Determine the (X, Y) coordinate at the center of the cell enclosing the given text.  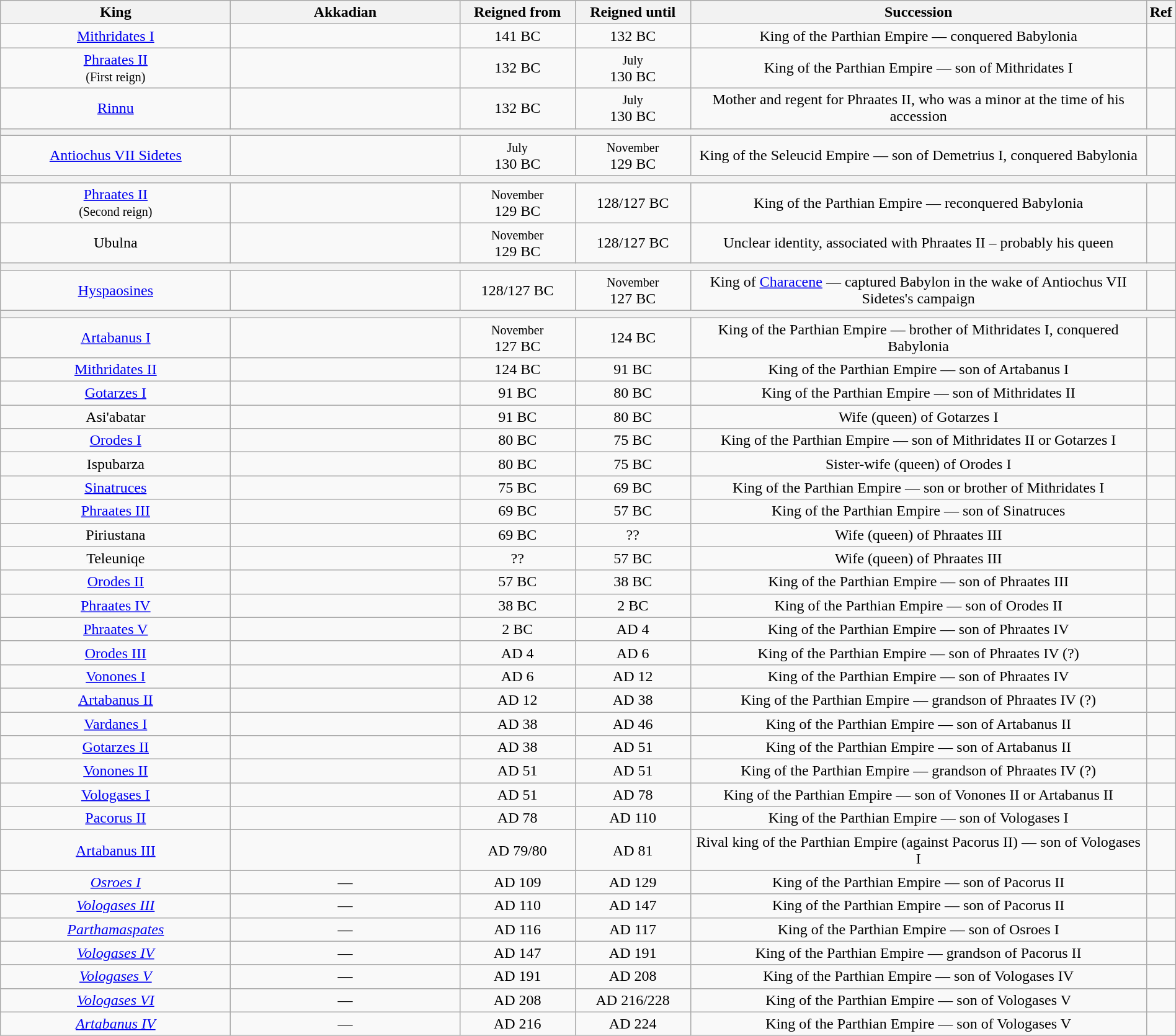
Pacorus II (115, 818)
King of the Parthian Empire — son of Vonones II or Artabanus II (918, 795)
AD 81 (633, 850)
Rinnu (115, 108)
King of the Parthian Empire — reconquered Babylonia (918, 202)
Mother and regent for Phraates II, who was a minor at the time of his accession (918, 108)
Rival king of the Parthian Empire (against Pacorus II) — son of Vologases I (918, 850)
King of Characene — captured Babylon in the wake of Antiochus VII Sidetes's campaign (918, 290)
Reigned from (517, 12)
King of the Parthian Empire — son of Artabanus I (918, 370)
King of the Parthian Empire — son of Orodes II (918, 605)
AD 116 (517, 929)
Phraates III (115, 511)
Phraates II(Second reign) (115, 202)
Unclear identity, associated with Phraates II – probably his queen (918, 243)
Phraates IV (115, 605)
Succession (918, 12)
AD 46 (633, 724)
King of the Parthian Empire — son of Mithridates II or Gotarzes I (918, 440)
King of the Parthian Empire — son of Mithridates I (918, 68)
Phraates V (115, 629)
141 BC (517, 36)
Ubulna (115, 243)
King of the Parthian Empire — conquered Babylonia (918, 36)
King of the Parthian Empire — son of Osroes I (918, 929)
Orodes III (115, 653)
King of the Parthian Empire — brother of Mithridates I, conquered Babylonia (918, 337)
AD 109 (517, 882)
Hyspaosines (115, 290)
King of the Parthian Empire — son of Vologases I (918, 818)
AD 79/80 (517, 850)
King of the Parthian Empire — son of Mithridates II (918, 393)
Vologases I (115, 795)
Artabanus IV (115, 1024)
AD 224 (633, 1024)
Parthamaspates (115, 929)
Artabanus II (115, 700)
Mithridates II (115, 370)
Phraates II(First reign) (115, 68)
Reigned until (633, 12)
AD 129 (633, 882)
King of the Parthian Empire — son of Sinatruces (918, 511)
Vonones II (115, 771)
Vologases VI (115, 1000)
Artabanus I (115, 337)
Sister-wife (queen) of Orodes I (918, 464)
AD 117 (633, 929)
Vardanes I (115, 724)
Antiochus VII Sidetes (115, 155)
Piriustana (115, 535)
Gotarzes I (115, 393)
King of the Parthian Empire — grandson of Pacorus II (918, 953)
Ispubarza (115, 464)
Orodes I (115, 440)
Gotarzes II (115, 748)
Ref (1161, 12)
Sinatruces (115, 488)
AD 216/228 (633, 1000)
King of the Parthian Empire — son of Phraates III (918, 582)
Akkadian (345, 12)
Osroes I (115, 882)
Vonones I (115, 676)
King of the Seleucid Empire — son of Demetrius I, conquered Babylonia (918, 155)
Vologases III (115, 906)
Mithridates I (115, 36)
Vologases V (115, 976)
Teleuniqe (115, 558)
Wife (queen) of Gotarzes I (918, 417)
King of the Parthian Empire — son of Phraates IV (?) (918, 653)
Asi'abatar (115, 417)
Vologases IV (115, 953)
King (115, 12)
Orodes II (115, 582)
AD 216 (517, 1024)
King of the Parthian Empire — son of Vologases IV (918, 976)
Artabanus III (115, 850)
King of the Parthian Empire — son or brother of Mithridates I (918, 488)
